Output the [x, y] coordinate of the center of the cell containing the given text.  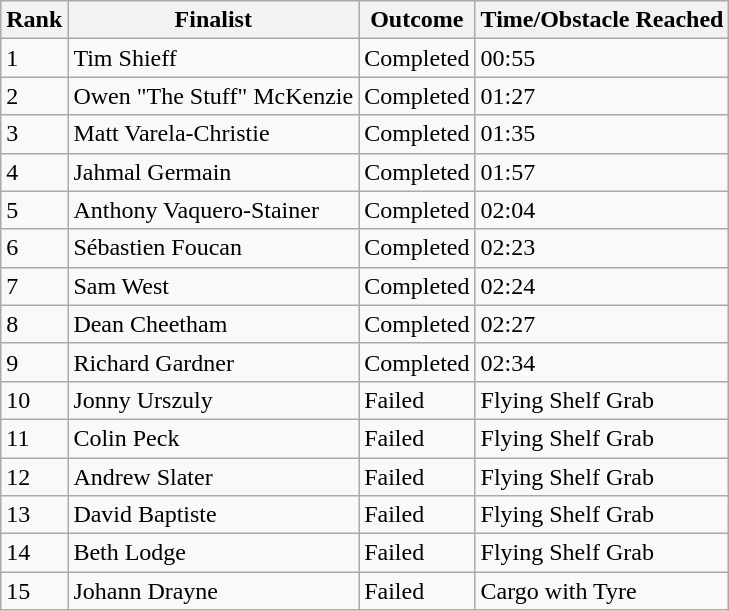
5 [34, 210]
00:55 [602, 58]
Anthony Vaquero-Stainer [214, 210]
Jahmal Germain [214, 172]
Dean Cheetham [214, 324]
Tim Shieff [214, 58]
Matt Varela-Christie [214, 134]
Owen "The Stuff" McKenzie [214, 96]
01:57 [602, 172]
01:27 [602, 96]
Beth Lodge [214, 553]
8 [34, 324]
11 [34, 438]
13 [34, 515]
15 [34, 591]
Sam West [214, 286]
Sébastien Foucan [214, 248]
7 [34, 286]
02:23 [602, 248]
4 [34, 172]
02:04 [602, 210]
David Baptiste [214, 515]
Outcome [417, 20]
10 [34, 400]
01:35 [602, 134]
Finalist [214, 20]
1 [34, 58]
Andrew Slater [214, 477]
02:34 [602, 362]
Rank [34, 20]
2 [34, 96]
Johann Drayne [214, 591]
Cargo with Tyre [602, 591]
3 [34, 134]
Richard Gardner [214, 362]
02:24 [602, 286]
02:27 [602, 324]
6 [34, 248]
12 [34, 477]
14 [34, 553]
Colin Peck [214, 438]
9 [34, 362]
Time/Obstacle Reached [602, 20]
Jonny Urszuly [214, 400]
